Provide the [x, y] coordinate of the cell's center where the given text is located.  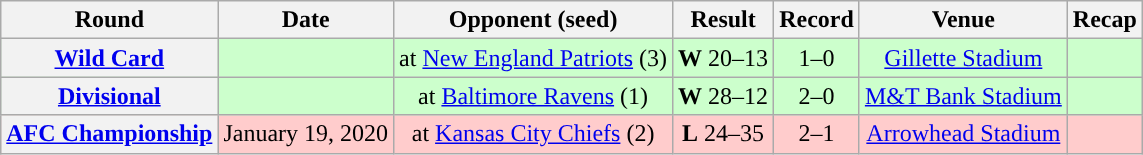
Divisional [110, 96]
2–1 [817, 134]
AFC Championship [110, 134]
Venue [963, 20]
1–0 [817, 58]
Wild Card [110, 58]
Opponent (seed) [534, 20]
Result [724, 20]
at New England Patriots (3) [534, 58]
M&T Bank Stadium [963, 96]
W 20–13 [724, 58]
at Kansas City Chiefs (2) [534, 134]
January 19, 2020 [306, 134]
Record [817, 20]
Date [306, 20]
Gillette Stadium [963, 58]
2–0 [817, 96]
Recap [1104, 20]
Arrowhead Stadium [963, 134]
W 28–12 [724, 96]
at Baltimore Ravens (1) [534, 96]
L 24–35 [724, 134]
Round [110, 20]
